Pinpoint the cell where the given text exists, returning its (X, Y) midpoint coordinate. 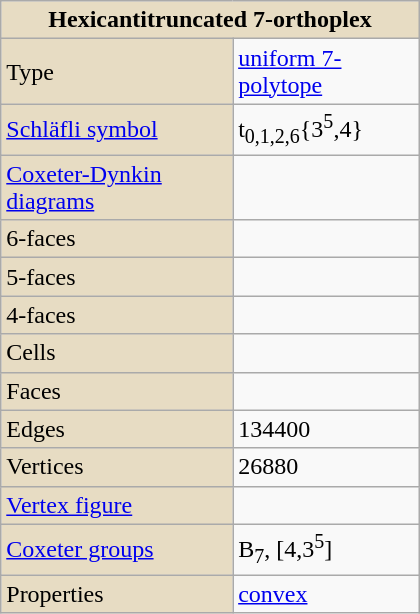
6-faces (117, 239)
Hexicantitruncated 7-orthoplex (210, 20)
Faces (117, 391)
B7, [4,35] (326, 550)
Cells (117, 353)
26880 (326, 467)
Properties (117, 594)
Coxeter-Dynkin diagrams (117, 188)
4-faces (117, 315)
134400 (326, 429)
Vertex figure (117, 505)
Type (117, 72)
Edges (117, 429)
t0,1,2,6{35,4} (326, 130)
convex (326, 594)
Coxeter groups (117, 550)
uniform 7-polytope (326, 72)
Vertices (117, 467)
5-faces (117, 277)
Schläfli symbol (117, 130)
